Scan for the cell matching the given text and deliver its (X, Y) coordinate at center. 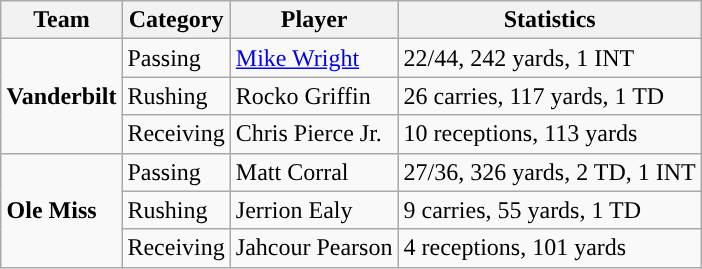
27/36, 326 yards, 2 TD, 1 INT (550, 172)
4 receptions, 101 yards (550, 248)
Rocko Griffin (314, 96)
9 carries, 55 yards, 1 TD (550, 210)
22/44, 242 yards, 1 INT (550, 58)
Matt Corral (314, 172)
26 carries, 117 yards, 1 TD (550, 96)
10 receptions, 113 yards (550, 134)
Vanderbilt (62, 96)
Statistics (550, 20)
Ole Miss (62, 210)
Team (62, 20)
Mike Wright (314, 58)
Jahcour Pearson (314, 248)
Chris Pierce Jr. (314, 134)
Jerrion Ealy (314, 210)
Category (176, 20)
Player (314, 20)
